Pinpoint the cell where the given text exists, returning its [x, y] midpoint coordinate. 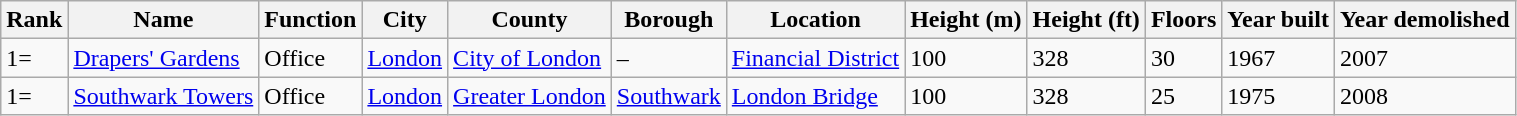
Rank [34, 20]
Drapers' Gardens [164, 58]
– [668, 58]
Floors [1183, 20]
Borough [668, 20]
25 [1183, 96]
1967 [1278, 58]
Height (ft) [1086, 20]
30 [1183, 58]
Height (m) [966, 20]
Greater London [530, 96]
London Bridge [815, 96]
City [405, 20]
Financial District [815, 58]
Function [310, 20]
1975 [1278, 96]
Year built [1278, 20]
2007 [1424, 58]
Year demolished [1424, 20]
Southwark Towers [164, 96]
Name [164, 20]
City of London [530, 58]
Location [815, 20]
2008 [1424, 96]
Southwark [668, 96]
County [530, 20]
